Extract the (X, Y) coordinate from the center of the cell holding the provided text.  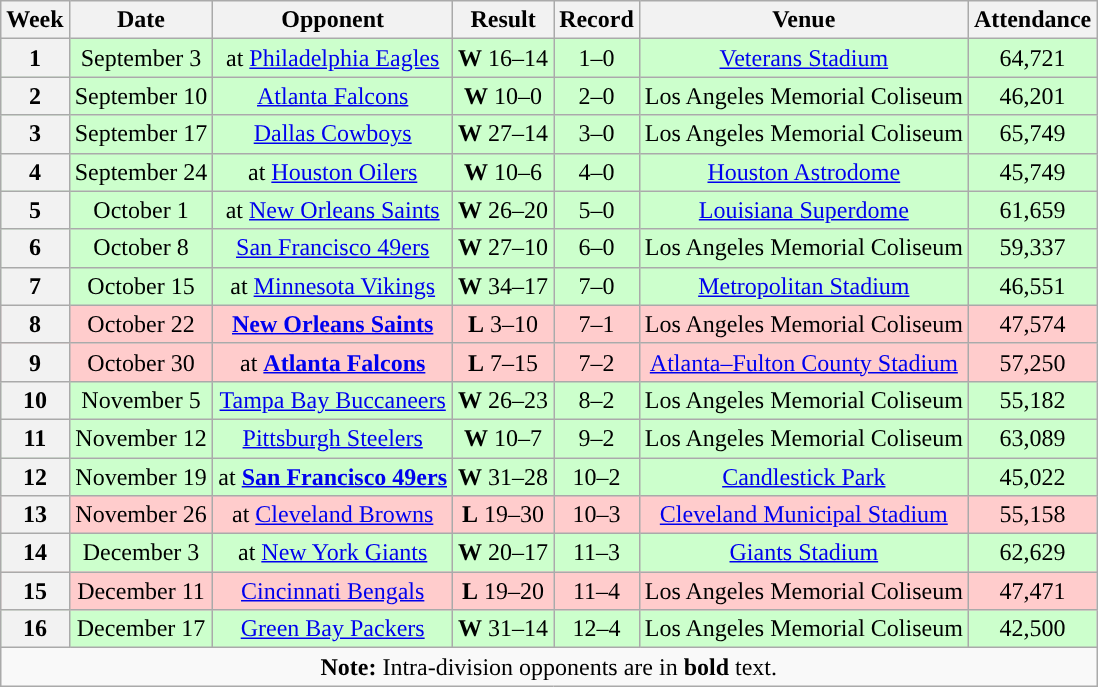
W 10–7 (504, 438)
Record (597, 20)
42,500 (1032, 629)
W 10–6 (504, 172)
9 (35, 362)
16 (35, 629)
L 3–10 (504, 324)
November 5 (141, 400)
6 (35, 248)
62,629 (1032, 553)
at San Francisco 49ers (333, 477)
W 26–23 (504, 400)
L 19–20 (504, 591)
10–3 (597, 515)
Louisiana Superdome (804, 210)
5 (35, 210)
3 (35, 134)
Tampa Bay Buccaneers (333, 400)
W 34–17 (504, 286)
5–0 (597, 210)
Candlestick Park (804, 477)
46,551 (1032, 286)
Atlanta–Fulton County Stadium (804, 362)
11–3 (597, 553)
December 11 (141, 591)
Pittsburgh Steelers (333, 438)
at Cleveland Browns (333, 515)
10 (35, 400)
November 26 (141, 515)
November 19 (141, 477)
Cleveland Municipal Stadium (804, 515)
12–4 (597, 629)
September 10 (141, 96)
8–2 (597, 400)
15 (35, 591)
7–2 (597, 362)
Dallas Cowboys (333, 134)
W 26–20 (504, 210)
Attendance (1032, 20)
December 17 (141, 629)
Date (141, 20)
at New York Giants (333, 553)
65,749 (1032, 134)
1 (35, 58)
Atlanta Falcons (333, 96)
Opponent (333, 20)
November 12 (141, 438)
3–0 (597, 134)
45,749 (1032, 172)
L 19–30 (504, 515)
14 (35, 553)
at Minnesota Vikings (333, 286)
2–0 (597, 96)
W 20–17 (504, 553)
at New Orleans Saints (333, 210)
W 31–28 (504, 477)
Metropolitan Stadium (804, 286)
San Francisco 49ers (333, 248)
at Philadelphia Eagles (333, 58)
October 1 (141, 210)
61,659 (1032, 210)
8 (35, 324)
13 (35, 515)
57,250 (1032, 362)
47,574 (1032, 324)
W 27–14 (504, 134)
October 15 (141, 286)
55,158 (1032, 515)
W 10–0 (504, 96)
New Orleans Saints (333, 324)
Week (35, 20)
47,471 (1032, 591)
October 30 (141, 362)
10–2 (597, 477)
at Houston Oilers (333, 172)
Giants Stadium (804, 553)
W 16–14 (504, 58)
46,201 (1032, 96)
Venue (804, 20)
59,337 (1032, 248)
7–0 (597, 286)
Note: Intra-division opponents are in bold text. (549, 667)
December 3 (141, 553)
L 7–15 (504, 362)
Cincinnati Bengals (333, 591)
October 22 (141, 324)
at Atlanta Falcons (333, 362)
9–2 (597, 438)
55,182 (1032, 400)
45,022 (1032, 477)
October 8 (141, 248)
W 27–10 (504, 248)
7–1 (597, 324)
September 3 (141, 58)
12 (35, 477)
6–0 (597, 248)
September 17 (141, 134)
1–0 (597, 58)
4 (35, 172)
Veterans Stadium (804, 58)
2 (35, 96)
Green Bay Packers (333, 629)
11 (35, 438)
11–4 (597, 591)
7 (35, 286)
September 24 (141, 172)
63,089 (1032, 438)
Result (504, 20)
4–0 (597, 172)
64,721 (1032, 58)
W 31–14 (504, 629)
Houston Astrodome (804, 172)
